Identify which cell holds the provided text, then report its (X, Y) central coordinate. 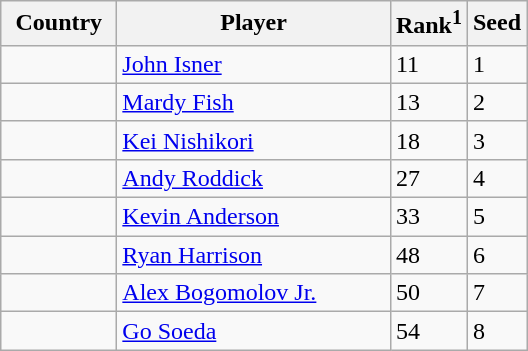
48 (428, 255)
3 (496, 140)
Kei Nishikori (254, 140)
33 (428, 217)
11 (428, 64)
7 (496, 293)
Country (59, 24)
Alex Bogomolov Jr. (254, 293)
2 (496, 102)
Seed (496, 24)
5 (496, 217)
6 (496, 255)
Go Soeda (254, 331)
Andy Roddick (254, 178)
Kevin Anderson (254, 217)
27 (428, 178)
50 (428, 293)
18 (428, 140)
Mardy Fish (254, 102)
John Isner (254, 64)
Rank1 (428, 24)
4 (496, 178)
1 (496, 64)
8 (496, 331)
13 (428, 102)
54 (428, 331)
Ryan Harrison (254, 255)
Player (254, 24)
